Scan for the cell matching the given text and deliver its (X, Y) coordinate at center. 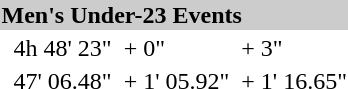
4h 48' 23" (62, 48)
Men's Under-23 Events (174, 15)
+ 0" (176, 48)
